Search for the cell housing the specified text and yield its (x, y) center coordinate. 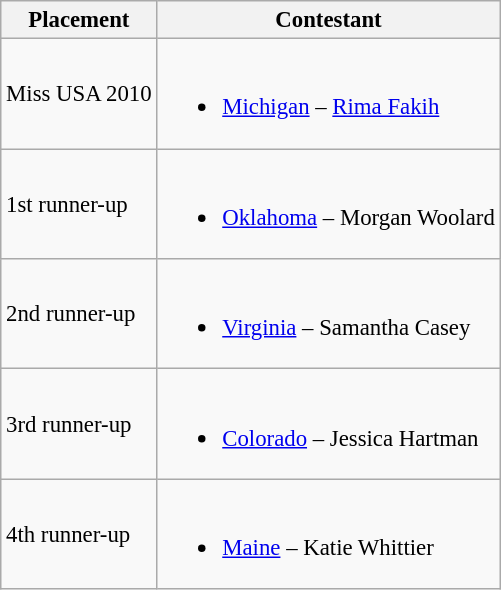
Placement (79, 20)
Contestant (328, 20)
Virginia – Samantha Casey (328, 314)
Maine – Katie Whittier (328, 534)
4th runner-up (79, 534)
Oklahoma – Morgan Woolard (328, 204)
1st runner-up (79, 204)
Colorado – Jessica Hartman (328, 424)
Miss USA 2010 (79, 94)
Michigan – Rima Fakih (328, 94)
3rd runner-up (79, 424)
2nd runner-up (79, 314)
